Output the (X, Y) coordinate of the center of the cell containing the given text.  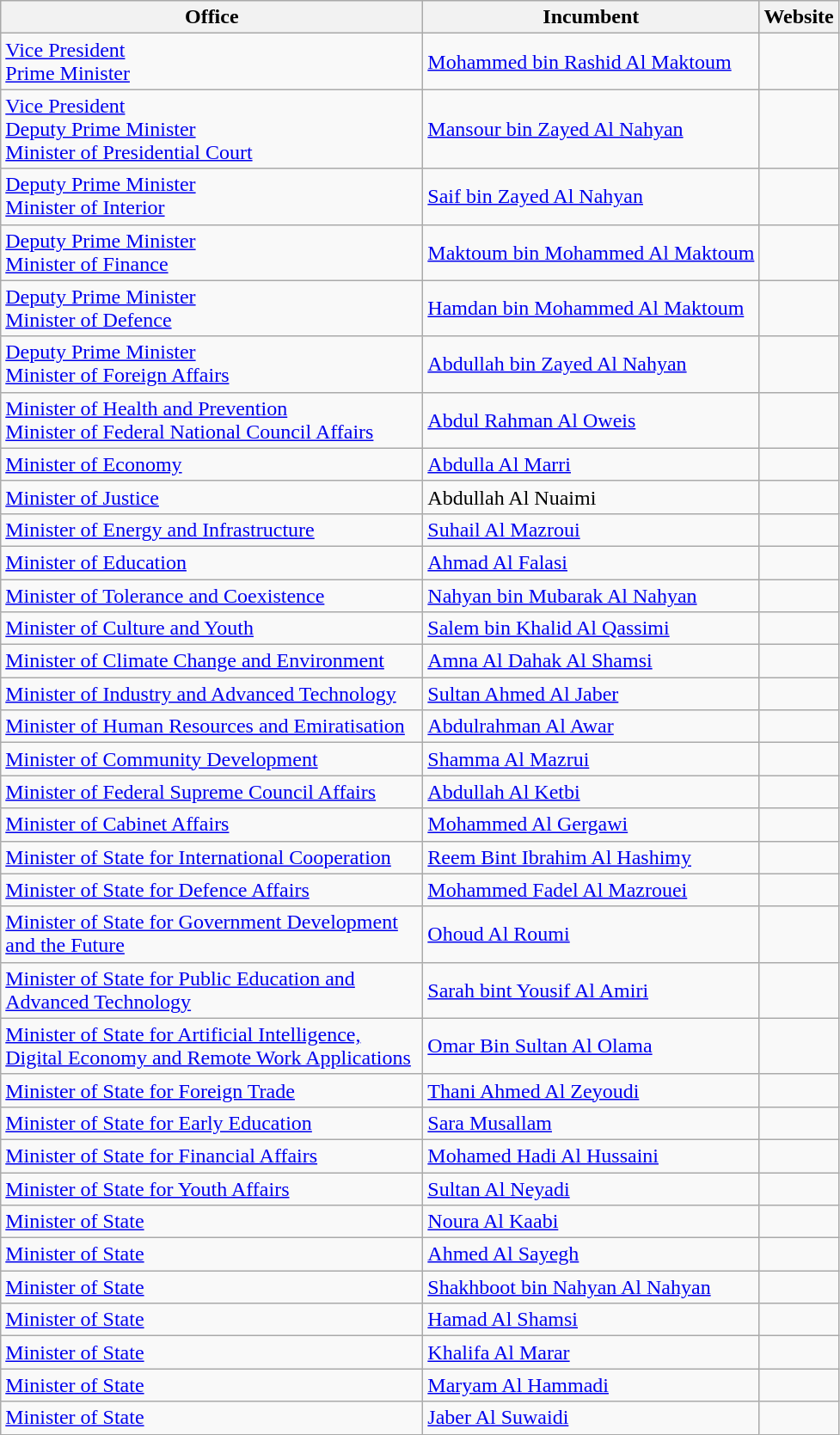
Noura Al Kaabi (592, 1222)
Minister of State for Early Education (212, 1123)
Khalifa Al Marar (592, 1352)
Deputy Prime MinisterMinister of Defence (212, 308)
Minister of Cabinet Affairs (212, 825)
Mohammed bin Rashid Al Maktoum (592, 62)
Minister of State for Artificial Intelligence, Digital Economy and Remote Work Applications (212, 1046)
Mohamed Hadi Al Hussaini (592, 1156)
Sultan Al Neyadi (592, 1189)
Minister of Energy and Infrastructure (212, 530)
Website (799, 17)
Minister of State for Public Education and Advanced Technology (212, 990)
Deputy Prime MinisterMinister of Interior (212, 196)
Nahyan bin Mubarak Al Nahyan (592, 596)
Omar Bin Sultan Al Olama (592, 1046)
Sultan Ahmed Al Jaber (592, 694)
Suhail Al Mazroui (592, 530)
Minister of Climate Change and Environment (212, 661)
Minister of State for Government Development and the Future (212, 934)
Shamma Al Mazrui (592, 759)
Hamdan bin Mohammed Al Maktoum (592, 308)
Thani Ahmed Al Zeyoudi (592, 1090)
Jaber Al Suwaidi (592, 1418)
Abdullah Al Ketbi (592, 792)
Mansour bin Zayed Al Nahyan (592, 129)
Minister of Tolerance and Coexistence (212, 596)
Minister of State for International Cooperation (212, 857)
Vice PresidentDeputy Prime MinisterMinister of Presidential Court (212, 129)
Minister of Culture and Youth (212, 629)
Ahmed Al Sayegh (592, 1254)
Mohammed Fadel Al Mazrouei (592, 890)
Incumbent (592, 17)
Abdullah bin Zayed Al Nahyan (592, 365)
Sara Musallam (592, 1123)
Ohoud Al Roumi (592, 934)
Reem Bint Ibrahim Al Hashimy (592, 857)
Shakhboot bin Nahyan Al Nahyan (592, 1287)
Mohammed Al Gergawi (592, 825)
Deputy Prime MinisterMinister of Finance (212, 253)
Amna Al Dahak Al Shamsi (592, 661)
Ahmad Al Falasi (592, 562)
Minister of State for Youth Affairs (212, 1189)
Saif bin Zayed Al Nahyan (592, 196)
Maktoum bin Mohammed Al Maktoum (592, 253)
Minister of Community Development (212, 759)
Minister of State for Foreign Trade (212, 1090)
Minister of Health and PreventionMinister of Federal National Council Affairs (212, 420)
Minister of Justice (212, 497)
Minister of Human Resources and Emiratisation (212, 727)
Office (212, 17)
Minister of State for Financial Affairs (212, 1156)
Hamad Al Shamsi (592, 1320)
Vice PresidentPrime Minister (212, 62)
Salem bin Khalid Al Qassimi (592, 629)
Minister of State for Defence Affairs (212, 890)
Deputy Prime MinisterMinister of Foreign Affairs (212, 365)
Minister of Federal Supreme Council Affairs (212, 792)
Abdulrahman Al Awar (592, 727)
Minister of Education (212, 562)
Maryam Al Hammadi (592, 1385)
Abdulla Al Marri (592, 464)
Minister of Industry and Advanced Technology (212, 694)
Abdullah Al Nuaimi (592, 497)
Sarah bint Yousif Al Amiri (592, 990)
Abdul Rahman Al Oweis (592, 420)
Minister of Economy (212, 464)
